Find where the given text appears and provide that cell's center as [X, Y] coordinate. 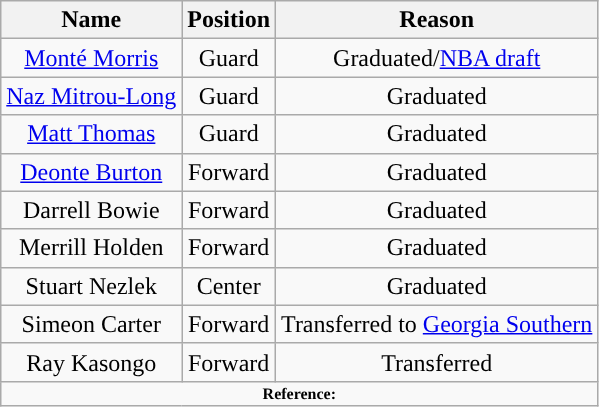
Name [92, 20]
Ray Kasongo [92, 362]
Transferred [437, 362]
Stuart Nezlek [92, 286]
Darrell Bowie [92, 210]
Transferred to Georgia Southern [437, 324]
Reason [437, 20]
Reference: [300, 393]
Simeon Carter [92, 324]
Monté Morris [92, 58]
Position [229, 20]
Naz Mitrou-Long [92, 96]
Matt Thomas [92, 134]
Graduated/NBA draft [437, 58]
Deonte Burton [92, 172]
Merrill Holden [92, 248]
Center [229, 286]
